Search for the cell housing the specified text and yield its (X, Y) center coordinate. 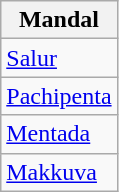
Mandal (59, 20)
Pachipenta (59, 96)
Mentada (59, 134)
Makkuva (59, 172)
Salur (59, 58)
